Pinpoint the cell where the given text exists, returning its [x, y] midpoint coordinate. 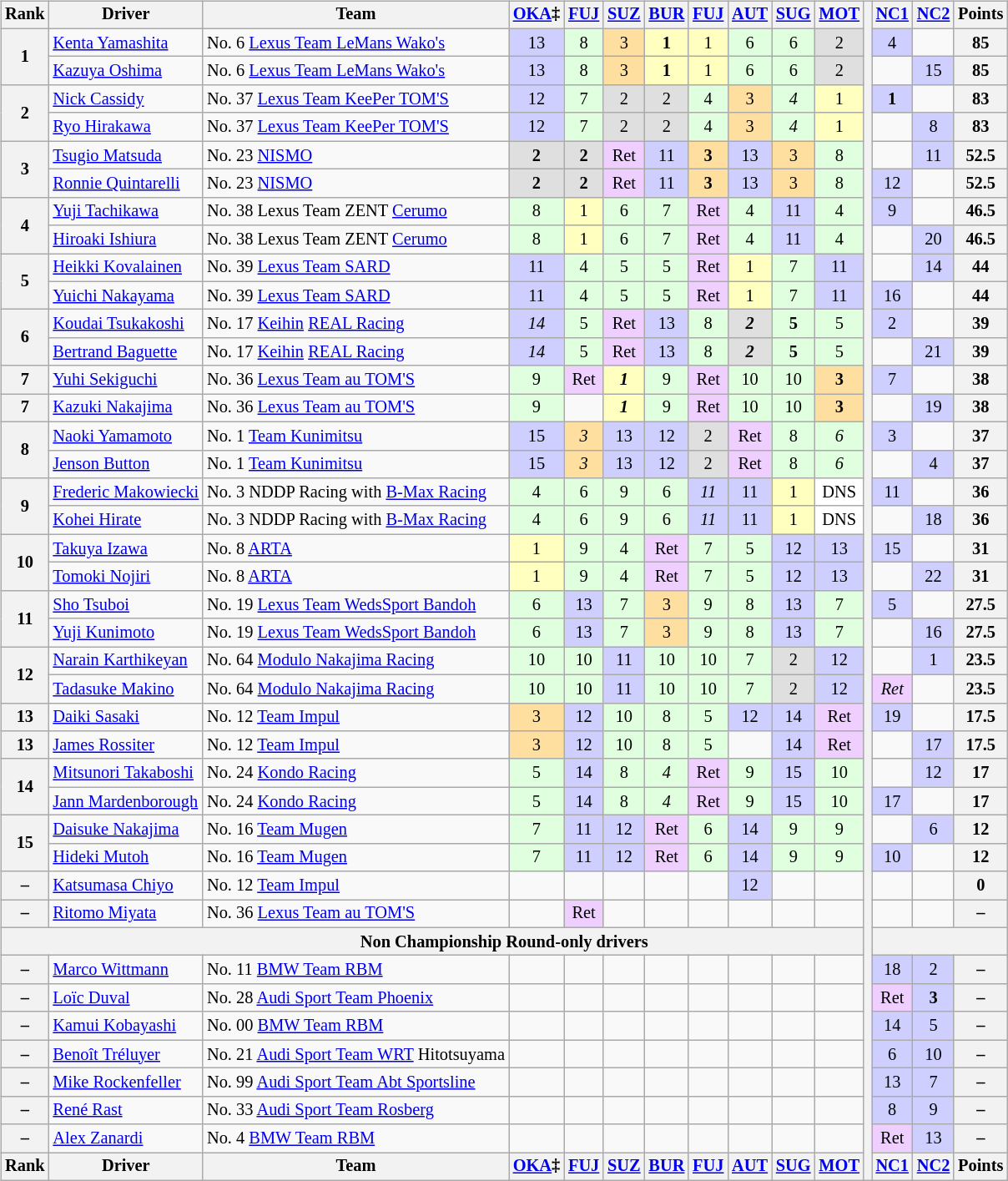
Non Championship Round-only drivers [504, 941]
Kenta Yamashita [127, 43]
No. 11 BMW Team RBM [355, 970]
Daisuke Nakajima [127, 830]
Tadasuke Makino [127, 689]
René Rast [127, 1110]
No. 4 BMW Team RBM [355, 1138]
Katsumasa Chiyo [127, 886]
Mitsunori Takaboshi [127, 773]
Hideki Mutoh [127, 857]
Jenson Button [127, 464]
Bertrand Baguette [127, 352]
Nick Cassidy [127, 99]
Kazuki Nakajima [127, 408]
Benoît Tréluyer [127, 1054]
Yuichi Nakayama [127, 295]
Yuji Kunimoto [127, 633]
Kamui Kobayashi [127, 1026]
Loïc Duval [127, 998]
Kohei Hirate [127, 520]
22 [933, 577]
No. 99 Audi Sport Team Abt Sportsline [355, 1083]
Ronnie Quintarelli [127, 184]
Narain Karthikeyan [127, 661]
No. 00 BMW Team RBM [355, 1026]
Heikki Kovalainen [127, 268]
20 [933, 240]
Ritomo Miyata [127, 914]
Kazuya Oshima [127, 71]
Tsugio Matsuda [127, 155]
Ryo Hirakawa [127, 127]
No. 33 Audi Sport Team Rosberg [355, 1110]
0 [980, 886]
Hiroaki Ishiura [127, 240]
No. 21 Audi Sport Team WRT Hitotsuyama [355, 1054]
21 [933, 352]
Mike Rockenfeller [127, 1083]
Takuya Izawa [127, 548]
Alex Zanardi [127, 1138]
Yuji Tachikawa [127, 211]
Marco Wittmann [127, 970]
Frederic Makowiecki [127, 492]
No. 28 Audi Sport Team Phoenix [355, 998]
Jann Mardenborough [127, 801]
Naoki Yamamoto [127, 436]
Daiki Sasaki [127, 717]
Yuhi Sekiguchi [127, 380]
Koudai Tsukakoshi [127, 324]
James Rossiter [127, 745]
Tomoki Nojiri [127, 577]
Sho Tsuboi [127, 604]
